Output the [X, Y] coordinate of the center of the cell containing the given text.  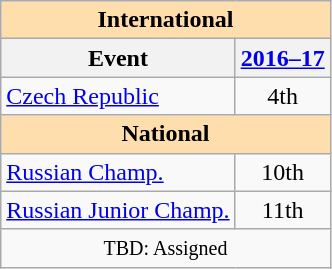
4th [282, 96]
Russian Champ. [118, 172]
TBD: Assigned [166, 248]
Czech Republic [118, 96]
10th [282, 172]
National [166, 134]
11th [282, 210]
Event [118, 58]
International [166, 20]
Russian Junior Champ. [118, 210]
2016–17 [282, 58]
